Return the (x, y) coordinate for the center point of the cell that contains the specified text.  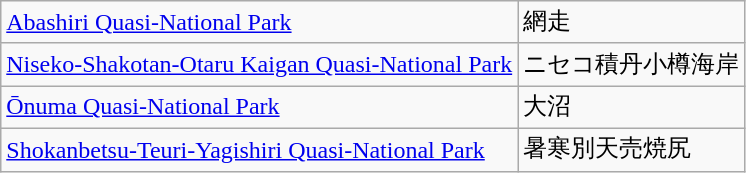
暑寒別天売焼尻 (632, 150)
Abashiri Quasi-National Park (260, 22)
ニセコ積丹小樽海岸 (632, 64)
Shokanbetsu-Teuri-Yagishiri Quasi-National Park (260, 150)
Ōnuma Quasi-National Park (260, 108)
網走 (632, 22)
Niseko-Shakotan-Otaru Kaigan Quasi-National Park (260, 64)
大沼 (632, 108)
